Identify which cell holds the provided text, then report its (x, y) central coordinate. 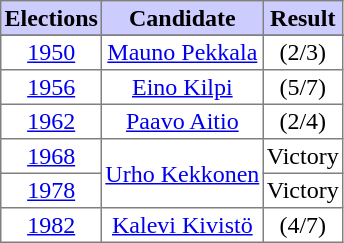
1982 (52, 225)
1978 (52, 190)
Kalevi Kivistö (182, 225)
1950 (52, 52)
Elections (52, 18)
Urho Kekkonen (182, 174)
(2/3) (302, 52)
(4/7) (302, 225)
1968 (52, 156)
Result (302, 18)
(2/4) (302, 121)
Eino Kilpi (182, 87)
Paavo Aitio (182, 121)
1962 (52, 121)
Mauno Pekkala (182, 52)
1956 (52, 87)
(5/7) (302, 87)
Candidate (182, 18)
